Provide the (X, Y) coordinate of the cell's center where the given text is located.  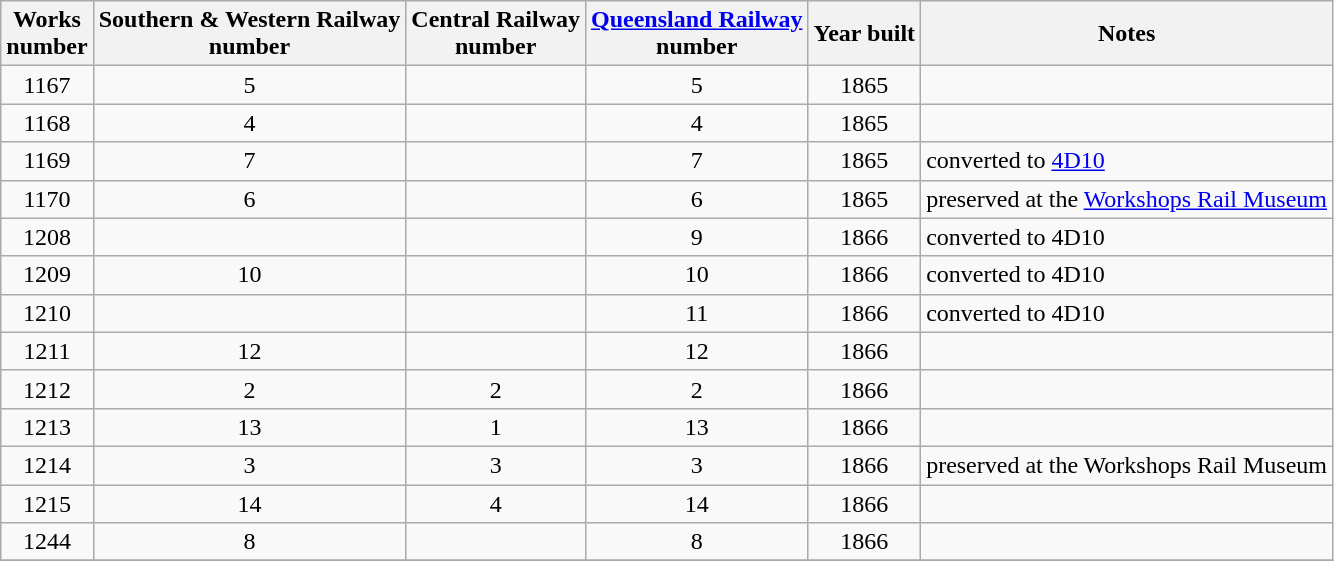
1215 (47, 503)
1214 (47, 465)
Queensland Railwaynumber (697, 34)
Year built (864, 34)
9 (697, 237)
Central Railwaynumber (496, 34)
1212 (47, 389)
1 (496, 427)
Southern & Western Railwaynumber (250, 34)
1213 (47, 427)
Notes (1127, 34)
1209 (47, 275)
1167 (47, 85)
1169 (47, 161)
1210 (47, 313)
1170 (47, 199)
1168 (47, 123)
1208 (47, 237)
1244 (47, 542)
1211 (47, 351)
Worksnumber (47, 34)
11 (697, 313)
